Capture the cell that displays the provided text and extract its (x, y) central coordinate. 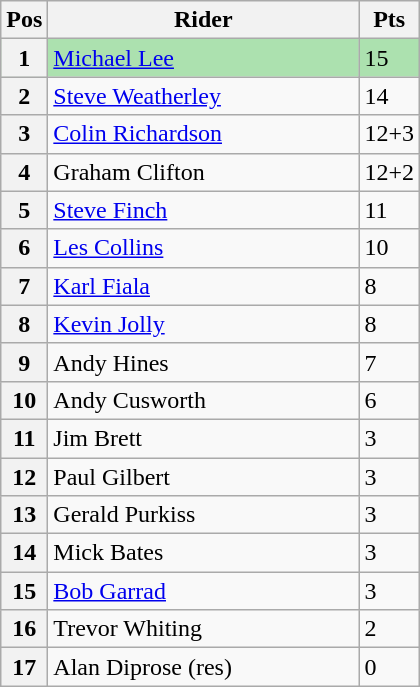
4 (24, 172)
Andy Hines (204, 362)
12 (24, 477)
0 (390, 667)
Steve Finch (204, 210)
12+2 (390, 172)
Michael Lee (204, 58)
Kevin Jolly (204, 324)
Les Collins (204, 248)
Steve Weatherley (204, 96)
Graham Clifton (204, 172)
Mick Bates (204, 553)
Bob Garrad (204, 591)
Karl Fiala (204, 286)
5 (24, 210)
Rider (204, 20)
Paul Gilbert (204, 477)
13 (24, 515)
16 (24, 629)
Pts (390, 20)
Gerald Purkiss (204, 515)
Alan Diprose (res) (204, 667)
Pos (24, 20)
17 (24, 667)
Jim Brett (204, 438)
Trevor Whiting (204, 629)
Andy Cusworth (204, 400)
12+3 (390, 134)
1 (24, 58)
Colin Richardson (204, 134)
9 (24, 362)
